Return (x, y) of the center of cell containing provided text 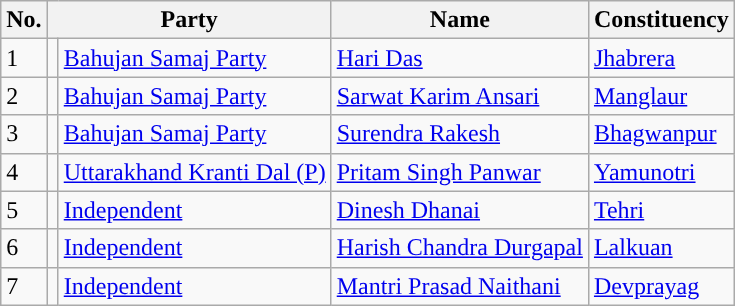
2 (24, 96)
7 (24, 286)
Party (189, 20)
Constituency (661, 20)
No. (24, 20)
Jhabrera (661, 58)
Name (460, 20)
Dinesh Dhanai (460, 210)
Bhagwanpur (661, 134)
Uttarakhand Kranti Dal (P) (194, 172)
Manglaur (661, 96)
Pritam Singh Panwar (460, 172)
Hari Das (460, 58)
Devprayag (661, 286)
6 (24, 248)
1 (24, 58)
Harish Chandra Durgapal (460, 248)
Surendra Rakesh (460, 134)
4 (24, 172)
Sarwat Karim Ansari (460, 96)
Tehri (661, 210)
5 (24, 210)
3 (24, 134)
Lalkuan (661, 248)
Yamunotri (661, 172)
Mantri Prasad Naithani (460, 286)
